Identify which cell holds the provided text, then report its (x, y) central coordinate. 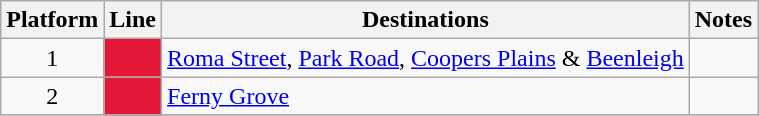
1 (52, 58)
Roma Street, Park Road, Coopers Plains & Beenleigh (426, 58)
Destinations (426, 20)
Line (133, 20)
Ferny Grove (426, 96)
Platform (52, 20)
Notes (723, 20)
2 (52, 96)
